Determine the (x, y) coordinate at the center of the cell enclosing the given text.  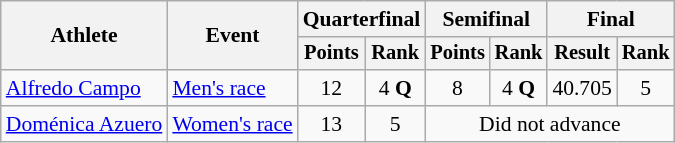
Event (232, 36)
40.705 (582, 88)
Doménica Azuero (84, 124)
Final (610, 19)
Semifinal (486, 19)
Alfredo Campo (84, 88)
Did not advance (550, 124)
13 (332, 124)
Athlete (84, 36)
12 (332, 88)
Women's race (232, 124)
Result (582, 54)
Men's race (232, 88)
8 (457, 88)
Quarterfinal (362, 19)
